Output the [x, y] coordinate of the center of the cell containing the given text.  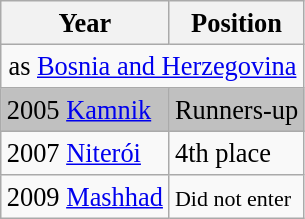
2009 Mashhad [85, 197]
Year [85, 22]
2005 Kamnik [85, 109]
as Bosnia and Herzegovina [152, 66]
2007 Niterói [85, 153]
Position [236, 22]
Runners-up [236, 109]
4th place [236, 153]
Did not enter [236, 197]
